Return [x, y] of the center of cell containing provided text 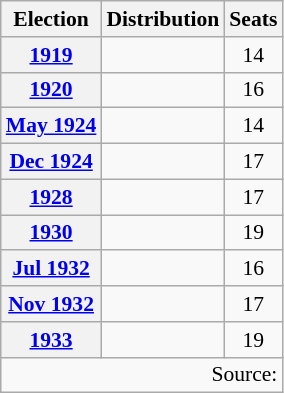
Election [52, 19]
Dec 1924 [52, 162]
Distribution [162, 19]
1928 [52, 197]
1930 [52, 233]
Source: [142, 375]
1920 [52, 90]
Jul 1932 [52, 269]
Nov 1932 [52, 304]
Seats [253, 19]
1919 [52, 55]
1933 [52, 340]
May 1924 [52, 126]
